Provide the [x, y] coordinate of the cell's center where the given text is located.  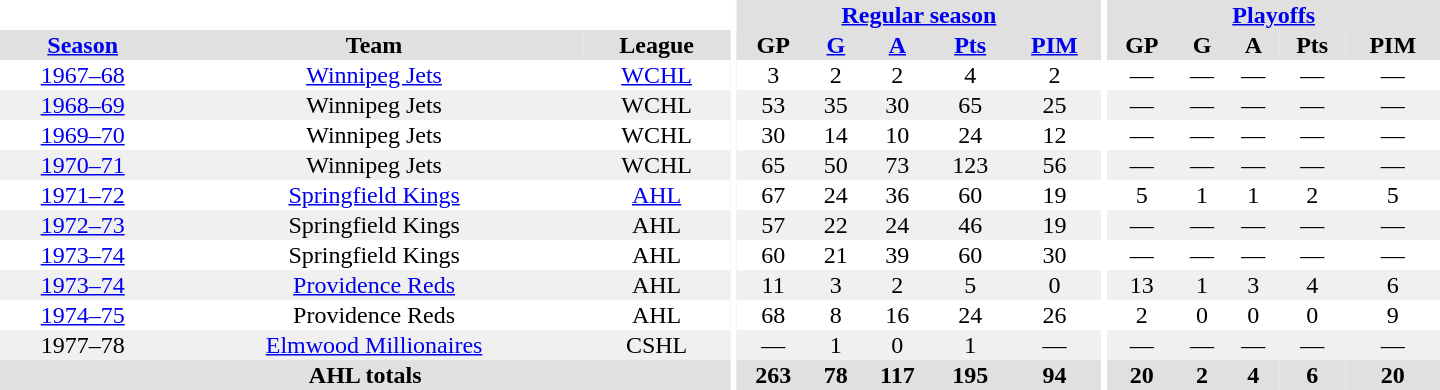
21 [836, 255]
39 [898, 255]
53 [773, 105]
8 [836, 315]
1974–75 [82, 315]
13 [1142, 285]
Elmwood Millionaires [374, 345]
57 [773, 225]
36 [898, 195]
263 [773, 375]
16 [898, 315]
22 [836, 225]
1971–72 [82, 195]
10 [898, 135]
11 [773, 285]
67 [773, 195]
78 [836, 375]
CSHL [657, 345]
46 [970, 225]
Team [374, 45]
Regular season [919, 15]
195 [970, 375]
35 [836, 105]
Season [82, 45]
1967–68 [82, 75]
94 [1054, 375]
1977–78 [82, 345]
25 [1054, 105]
1970–71 [82, 165]
68 [773, 315]
1972–73 [82, 225]
League [657, 45]
1968–69 [82, 105]
9 [1392, 315]
50 [836, 165]
1969–70 [82, 135]
AHL totals [365, 375]
12 [1054, 135]
Playoffs [1274, 15]
26 [1054, 315]
117 [898, 375]
56 [1054, 165]
14 [836, 135]
123 [970, 165]
73 [898, 165]
